Return [X, Y] of the center of cell containing provided text 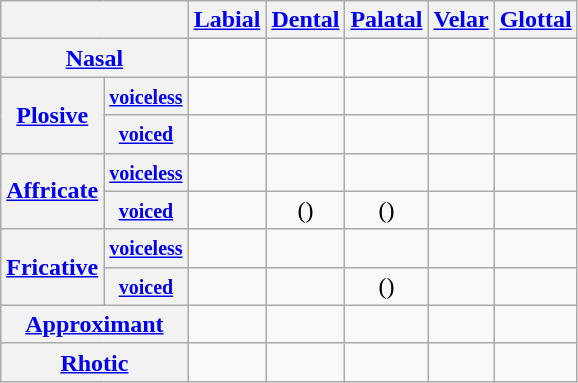
Affricate [52, 191]
Plosive [52, 115]
Approximant [94, 324]
Nasal [94, 58]
Velar [461, 20]
Palatal [386, 20]
Labial [227, 20]
Fricative [52, 267]
Dental [306, 20]
Glottal [536, 20]
Rhotic [94, 362]
